Detect which cell encompasses the target text, then output its [x, y] center coordinate. 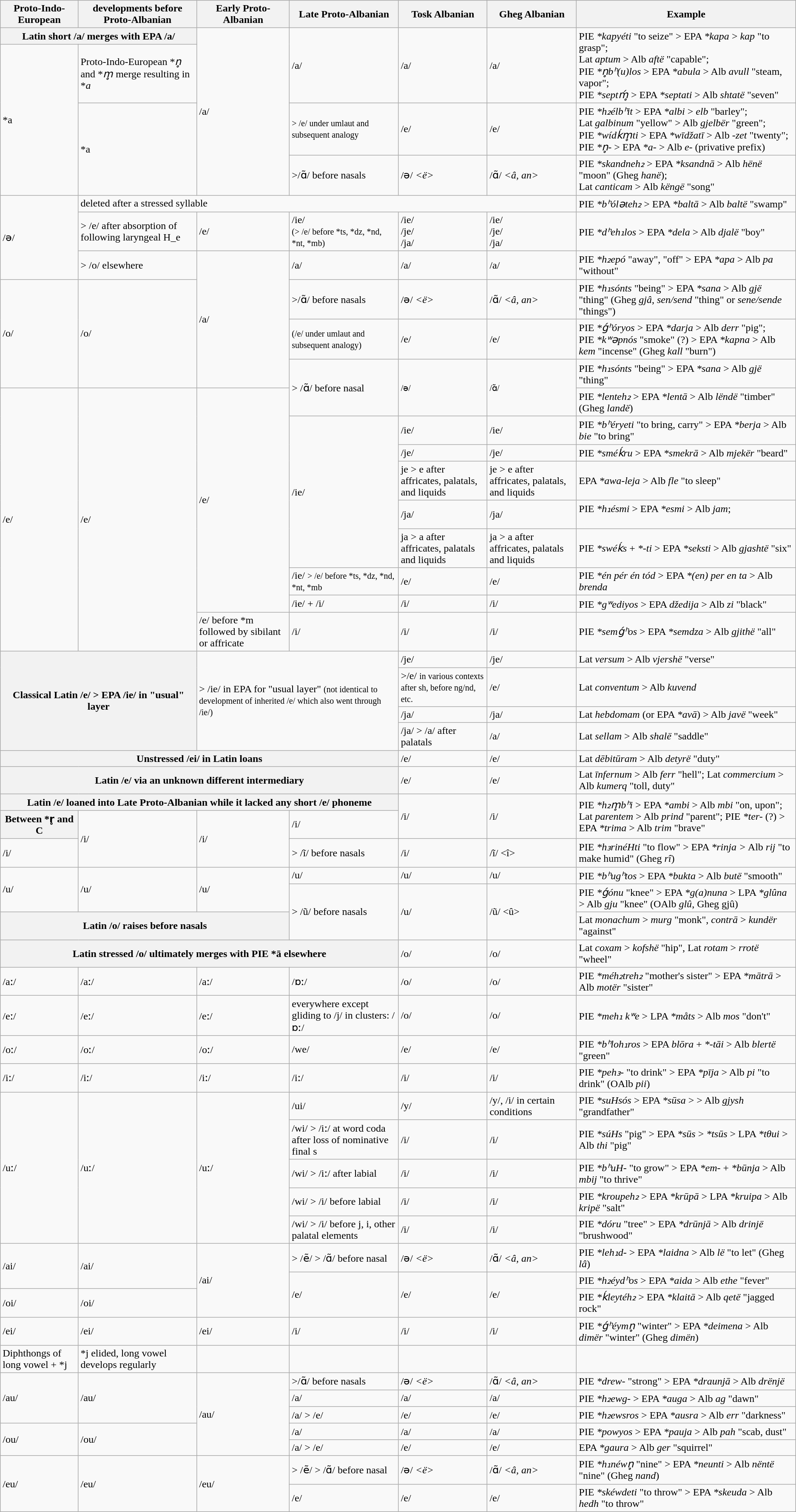
/e/ before *m followed by sibilant or affricate [243, 631]
/we/ [344, 1050]
> /ɑ̃/ before nasal [344, 388]
PIE *h₂éydʰos > EPA *aida > Alb ethe "fever" [686, 1280]
PIE *powyos > EPA *pauja > Alb pah "scab, dust" [686, 1431]
/ĩ/ <î> [532, 852]
Latin /e/ via an unknown different intermediary [199, 780]
(/e/ under umlaut and subsequent analogy) [344, 339]
/ie/ (> /e/ before *ts, *dz, *nd, *nt, *mb) [344, 232]
PIE *meh₁ kʷe > LPA *måts > Alb mos "don't" [686, 1016]
PIE *ǵʰóryos > EPA *darja > Alb derr "pig";PIE *kʷəpnós "smoke" (?) > EPA *kapna > Alb kem "incense" (Gheg kall "burn") [686, 339]
/y/ [443, 1106]
PIE *bʰugʰtos > EPA *bukta > Alb butë "smooth" [686, 875]
Lat dēbitūram > Alb detyrë "duty" [686, 759]
/wi/ > /i/ before j, i, other palatal elements [344, 1230]
PIE *bʰloh₁ros > EPA blōra + *-tāi > Alb blertë "green" [686, 1050]
PIE *h₃rinéHti "to flow" > EPA *rinja > Alb rij "to make humid" (Gheg rî) [686, 852]
/ie/ + /i/ [344, 604]
Lat versum > Alb vjershë "verse" [686, 659]
PIE *swéḱs + *-ti > EPA *seksti > Alb gjashtë "six" [686, 548]
PIE *kroupeh₂ > EPA *krūpā > LPA *kruipa > Alb kripë "salt" [686, 1202]
/wi/ > /iː/ at word coda after loss of nominative final s [344, 1140]
/ũ/ <û> [532, 912]
/ie/ > /e/ before *ts, *dz, *nd, *nt, *mb [344, 581]
Gheg Albanian [532, 14]
>/e/ in various contexts after sh, before ng/nd, etc. [443, 687]
Early Proto-Albanian [243, 14]
/ɑ̃/ [532, 388]
/ja/ > /a/ after palatals [443, 737]
Example [686, 14]
PIE *h₁ésmi > EPA *esmi > Alb jam; [686, 514]
PIE *ḱleytéh₂ > EPA *klaitā > Alb qetë "jagged rock" [686, 1303]
/y/, /i/ in certain conditions [532, 1106]
Late Proto-Albanian [344, 14]
deleted after a stressed syllable [327, 204]
PIE *peh₃- "to drink" > EPA *pīja > Alb pi "to drink" (OAlb pii) [686, 1078]
Tosk Albanian [443, 14]
Proto-Indo-European *n̥ and *m̥ merge resulting in *a [138, 74]
Lat conventum > Alb kuvend [686, 687]
/wi/ > /i/ before labial [344, 1202]
Unstressed /ei/ in Latin loans [199, 759]
Lat monachum > murg "monk", contrā > kundër "against" [686, 926]
EPA *awa-leja > Alb fle "to sleep" [686, 481]
PIE *h₂epó "away", "off" > EPA *apa > Alb pa "without" [686, 265]
PIE *ǵʰéymn̥ "winter" > EPA *deimena > Alb dimër "winter" (Gheg dimën) [686, 1331]
PIE *dʰeh₁los > EPA *dela > Alb djalë "boy" [686, 232]
Proto-Indo-European [39, 14]
PIE *én pér én tód > EPA *(en) per en ta > Alb brenda [686, 581]
PIE *skéwdeti "to throw" > EPA *skeuda > Alb hedh "to throw" [686, 1498]
PIE *suHsós > EPA *sūsa > > Alb gjysh "grandfather" [686, 1106]
Classical Latin /e/ > EPA /ie/ in "usual" layer [99, 700]
EPA *gaura > Alb ger "squirrel" [686, 1447]
Latin /o/ raises before nasals [145, 926]
PIE *sméḱru > EPA *smekrā > Alb mjekër "beard" [686, 453]
Lat sellam > Alb shalë "saddle" [686, 737]
Lat coxam > kofshë "hip", Lat rotam > rrotë "wheel" [686, 954]
/ɒː/ [344, 982]
everywhere except gliding to /j/ in clusters: /ɒː/ [344, 1016]
PIE *h₂ewg- > EPA *auga > Alb ag "dawn" [686, 1398]
Between *r̥ and C [39, 824]
developments before Proto-Albanian [138, 14]
Lat īnfernum > Alb ferr "hell"; Lat commercium > Alb kumerq "toll, duty" [686, 780]
PIE *h₂ewsros > EPA *ausra > Alb err "darkness" [686, 1415]
> /ĩ/ before nasals [344, 852]
Diphthongs of long vowel + *j [39, 1359]
Latin stressed /o/ ultimately merges with PIE *ā elsewhere [199, 954]
Latin /e/ loaned into Late Proto-Albanian while it lacked any short /e/ phoneme [199, 802]
PIE *leh₁d- > EPA *laidna > Alb lë "to let" (Gheg lâ) [686, 1258]
Lat hebdomam (or EPA *avā) > Alb javë "week" [686, 715]
PIE *súHs "pig" > EPA *sūs > *tsūs > LPA *tθui > Alb thi "pig" [686, 1140]
PIE *h₁sónts "being" > EPA *sana > Alb gjë "thing" (Gheg gjâ, sen/send "thing" or sene/sende "things") [686, 299]
PIE *gʷediyos > EPA džedija > Alb zi "black" [686, 604]
PIE *dóru "tree" > EPA *drūnjā > Alb drinjë "brushwood" [686, 1230]
PIE *lenteh₂ > EPA *lentā > Alb lëndë "timber" (Gheg landë) [686, 402]
/ui/ [344, 1106]
PIE *h₁sónts "being" > EPA *sana > Alb gjë "thing" [686, 374]
PIE *skandneh₂ > EPA *ksandnā > Alb hënë "moon" (Gheg hanë);Lat canticam > Alb këngë "song" [686, 175]
PIE *h₁néwn̥ "nine" > EPA *neunti > Alb nëntë "nine" (Gheg nand) [686, 1470]
PIE *ǵónu "knee" > EPA *g(a)nuna > LPA *glûna > Alb gju "knee" (OAlb glû, Gheg gjû) [686, 898]
> /ũ/ before nasals [344, 912]
> /e/ under umlaut and subsequent analogy [344, 129]
PIE *bʰóləteh₂ > EPA *baltā > Alb baltë "swamp" [686, 204]
PIE *semǵʰos > EPA *semdza > Alb gjithë "all" [686, 631]
PIE *méh₂treh₂ "mother's sister" > EPA *mātrā > Alb motër "sister" [686, 982]
PIE *h₂m̥bʰi > EPA *ambi > Alb mbi "on, upon"; Lat parentem > Alb prind "parent"; PIE *ter- (?) > EPA *trima > Alb trim "brave" [686, 817]
PIE *bʰuH- "to grow" > EPA *em- + *būnja > Alb mbij "to thrive" [686, 1174]
Latin short /a/ merges with EPA /a/ [99, 36]
> /o/ elsewhere [138, 265]
*j elided, long vowel develops regularly [138, 1359]
> /ie/ in EPA for "usual layer" (not identical to development of inherited /e/ which also went through /ie/) [298, 700]
PIE *drew- "strong" > EPA *draunjā > Alb drënjë [686, 1382]
> /e/ after absorption of following laryngeal H_e [138, 232]
/wi/ > /iː/ after labial [344, 1174]
PIE *bʰéryeti "to bring, carry" > EPA *berja > Alb bie "to bring" [686, 430]
